Scan for the cell matching the given text and deliver its [X, Y] coordinate at center. 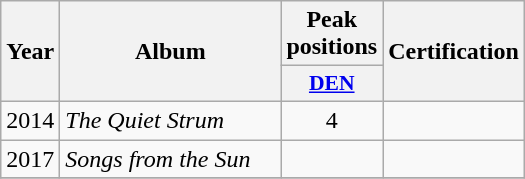
Certification [454, 52]
The Quiet Strum [170, 120]
2014 [30, 120]
Album [170, 52]
4 [332, 120]
Year [30, 52]
DEN [332, 84]
Songs from the Sun [170, 159]
Peak positions [332, 34]
2017 [30, 159]
